Pinpoint the cell where the given text exists, returning its (X, Y) midpoint coordinate. 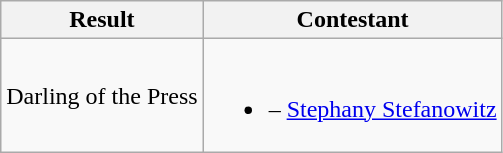
Result (102, 20)
Darling of the Press (102, 96)
– Stephany Stefanowitz (352, 96)
Contestant (352, 20)
